Return the (X, Y) coordinate for the center point of the cell that contains the specified text.  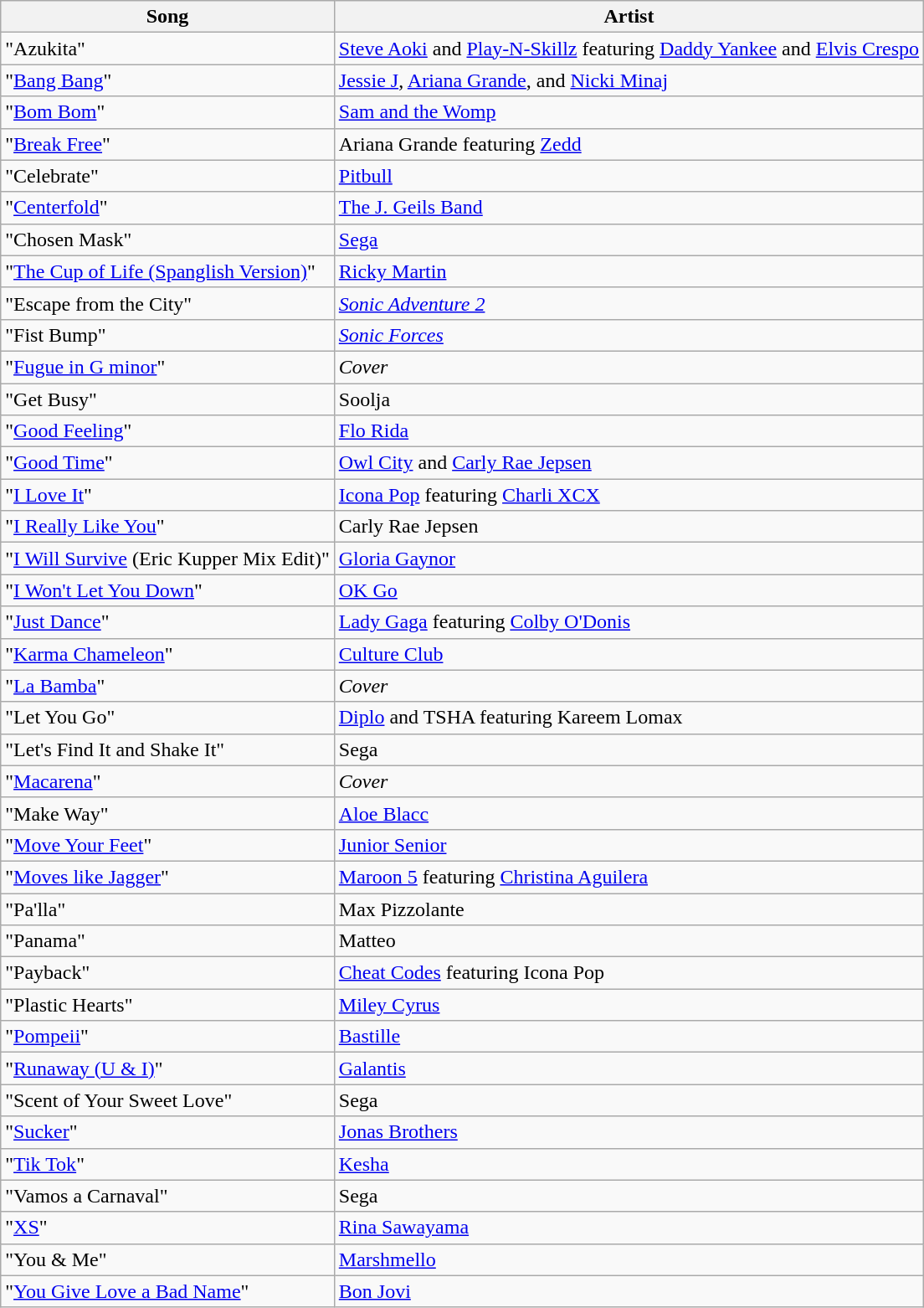
Owl City and Carly Rae Jepsen (629, 463)
"I Will Survive (Eric Kupper Mix Edit)" (167, 559)
"Vamos a Carnaval" (167, 1196)
Song (167, 17)
Icona Pop featuring Charli XCX (629, 495)
Junior Senior (629, 845)
"The Cup of Life (Spanglish Version)" (167, 271)
"Break Free" (167, 144)
"Fugue in G minor" (167, 367)
Artist (629, 17)
"Make Way" (167, 813)
"Runaway (U & I)" (167, 1069)
"Escape from the City" (167, 303)
"XS" (167, 1228)
"You & Me" (167, 1259)
Marshmello (629, 1259)
"Pa'lla" (167, 909)
"Just Dance" (167, 622)
Bastille (629, 1037)
"Scent of Your Sweet Love" (167, 1100)
Culture Club (629, 654)
"Let's Find It and Shake It" (167, 749)
Miley Cyrus (629, 1005)
"Good Time" (167, 463)
Sam and the Womp (629, 112)
"Payback" (167, 973)
"Panama" (167, 941)
"Azukita" (167, 49)
Carly Rae Jepsen (629, 527)
Flo Rida (629, 431)
"Plastic Hearts" (167, 1005)
"Bom Bom" (167, 112)
Rina Sawayama (629, 1228)
"Pompeii" (167, 1037)
The J. Geils Band (629, 208)
"I Won't Let You Down" (167, 590)
Gloria Gaynor (629, 559)
"La Bamba" (167, 686)
"Macarena" (167, 781)
OK Go (629, 590)
"Get Busy" (167, 399)
Matteo (629, 941)
Maroon 5 featuring Christina Aguilera (629, 877)
"Good Feeling" (167, 431)
Ariana Grande featuring Zedd (629, 144)
Sonic Forces (629, 335)
Aloe Blacc (629, 813)
"Let You Go" (167, 718)
Max Pizzolante (629, 909)
"Tik Tok" (167, 1164)
"Fist Bump" (167, 335)
"You Give Love a Bad Name" (167, 1291)
"I Really Like You" (167, 527)
Cheat Codes featuring Icona Pop (629, 973)
"Chosen Mask" (167, 239)
"Moves like Jagger" (167, 877)
Pitbull (629, 176)
"Centerfold" (167, 208)
Lady Gaga featuring Colby O'Donis (629, 622)
Ricky Martin (629, 271)
Galantis (629, 1069)
"Bang Bang" (167, 80)
Bon Jovi (629, 1291)
Jonas Brothers (629, 1132)
Kesha (629, 1164)
Soolja (629, 399)
Diplo and TSHA featuring Kareem Lomax (629, 718)
Steve Aoki and Play-N-Skillz featuring Daddy Yankee and Elvis Crespo (629, 49)
"I Love It" (167, 495)
Sonic Adventure 2 (629, 303)
"Karma Chameleon" (167, 654)
"Celebrate" (167, 176)
"Move Your Feet" (167, 845)
"Sucker" (167, 1132)
Jessie J, Ariana Grande, and Nicki Minaj (629, 80)
